Detect which cell encompasses the target text, then output its (X, Y) center coordinate. 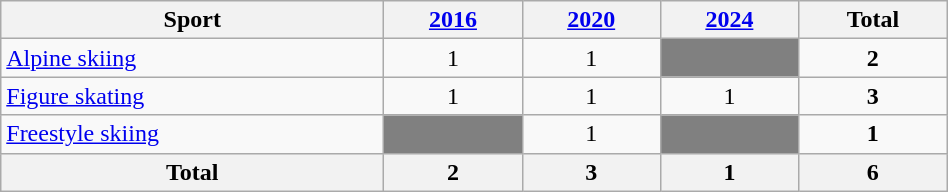
Freestyle skiing (192, 134)
2020 (591, 20)
Figure skating (192, 96)
2024 (729, 20)
Alpine skiing (192, 58)
Sport (192, 20)
6 (872, 172)
2016 (453, 20)
